Return the [X, Y] coordinate for the center point of the cell that contains the specified text.  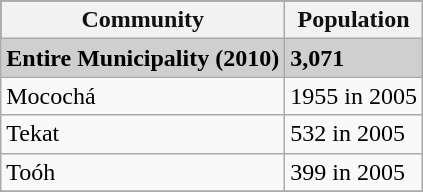
Population [354, 20]
1955 in 2005 [354, 96]
3,071 [354, 58]
Tekat [143, 134]
532 in 2005 [354, 134]
Community [143, 20]
Toóh [143, 172]
Entire Municipality (2010) [143, 58]
Mocochá [143, 96]
399 in 2005 [354, 172]
